Extract the [x, y] coordinate from the center of the cell holding the provided text.  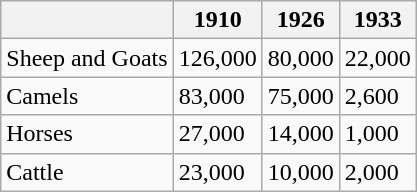
126,000 [218, 58]
1933 [378, 20]
22,000 [378, 58]
10,000 [300, 172]
14,000 [300, 134]
2,600 [378, 96]
83,000 [218, 96]
Cattle [87, 172]
80,000 [300, 58]
Horses [87, 134]
2,000 [378, 172]
27,000 [218, 134]
1,000 [378, 134]
23,000 [218, 172]
1926 [300, 20]
75,000 [300, 96]
Camels [87, 96]
1910 [218, 20]
Sheep and Goats [87, 58]
